Return the [x, y] coordinate for the center point of the cell that contains the specified text.  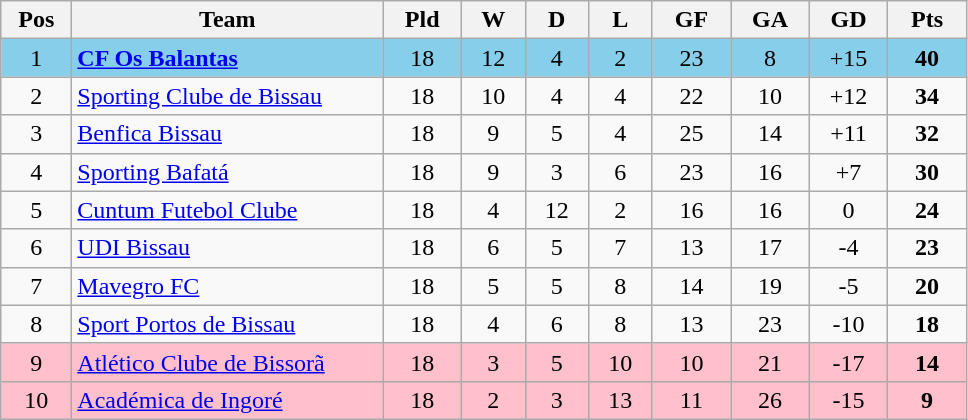
D [557, 20]
0 [848, 210]
17 [770, 248]
Cuntum Futebol Clube [228, 210]
Pts [928, 20]
CF Os Balantas [228, 58]
30 [928, 172]
-10 [848, 324]
34 [928, 96]
24 [928, 210]
20 [928, 286]
W [493, 20]
Pld [422, 20]
Team [228, 20]
Académica de Ingoré [228, 400]
+12 [848, 96]
+15 [848, 58]
21 [770, 362]
Sporting Clube de Bissau [228, 96]
Sport Portos de Bissau [228, 324]
26 [770, 400]
L [621, 20]
Mavegro FC [228, 286]
UDI Bissau [228, 248]
25 [692, 134]
GF [692, 20]
Atlético Clube de Bissorã [228, 362]
19 [770, 286]
-17 [848, 362]
Benfica Bissau [228, 134]
1 [36, 58]
32 [928, 134]
40 [928, 58]
-4 [848, 248]
+11 [848, 134]
11 [692, 400]
-15 [848, 400]
+7 [848, 172]
GA [770, 20]
GD [848, 20]
22 [692, 96]
-5 [848, 286]
Sporting Bafatá [228, 172]
Pos [36, 20]
